Capture the cell that displays the provided text and extract its [x, y] central coordinate. 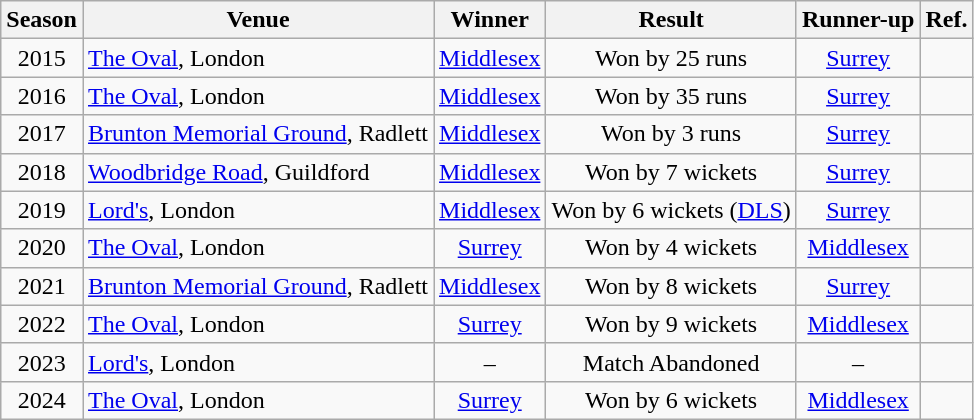
Winner [490, 20]
Won by 4 wickets [671, 248]
Result [671, 20]
2019 [42, 210]
2016 [42, 96]
Match Abandoned [671, 362]
2024 [42, 400]
Won by 9 wickets [671, 324]
Ref. [946, 20]
2022 [42, 324]
2023 [42, 362]
Won by 25 runs [671, 58]
2017 [42, 134]
Won by 35 runs [671, 96]
Woodbridge Road, Guildford [258, 172]
2020 [42, 248]
Won by 6 wickets (DLS) [671, 210]
Won by 3 runs [671, 134]
2021 [42, 286]
Won by 8 wickets [671, 286]
Won by 7 wickets [671, 172]
2015 [42, 58]
Won by 6 wickets [671, 400]
Season [42, 20]
Runner-up [858, 20]
Venue [258, 20]
2018 [42, 172]
